For the text-containing cell, return its midpoint in (x, y) coordinate format. 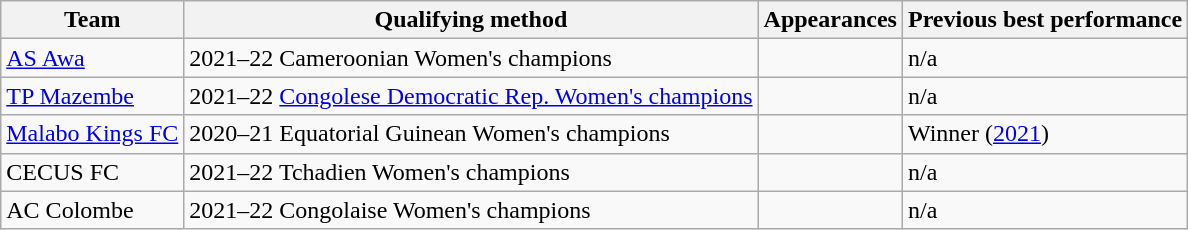
Malabo Kings FC (92, 134)
CECUS FC (92, 172)
Appearances (830, 20)
2021–22 Congolese Democratic Rep. Women's champions (471, 96)
Team (92, 20)
TP Mazembe (92, 96)
Previous best performance (1044, 20)
2020–21 Equatorial Guinean Women's champions (471, 134)
Qualifying method (471, 20)
Winner (2021) (1044, 134)
AC Colombe (92, 210)
AS Awa (92, 58)
2021–22 Tchadien Women's champions (471, 172)
2021–22 Cameroonian Women's champions (471, 58)
2021–22 Congolaise Women's champions (471, 210)
